Scan for the cell matching the given text and deliver its [X, Y] coordinate at center. 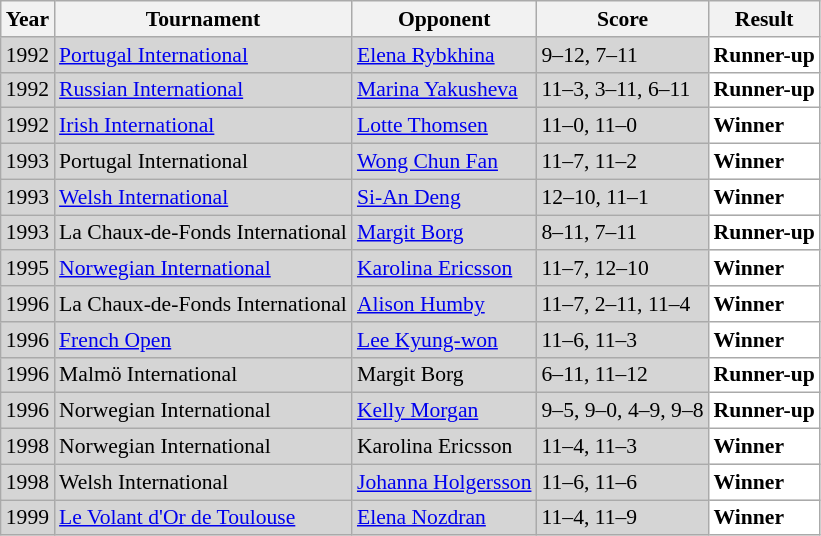
1995 [28, 269]
Elena Rybkhina [444, 55]
6–11, 11–12 [623, 375]
Russian International [203, 90]
Result [764, 19]
1999 [28, 518]
Wong Chun Fan [444, 162]
11–6, 11–3 [623, 340]
11–0, 11–0 [623, 126]
Johanna Holgersson [444, 482]
11–7, 11–2 [623, 162]
11–4, 11–3 [623, 447]
Si-An Deng [444, 197]
Tournament [203, 19]
11–3, 3–11, 6–11 [623, 90]
Year [28, 19]
11–6, 11–6 [623, 482]
Irish International [203, 126]
12–10, 11–1 [623, 197]
Lotte Thomsen [444, 126]
8–11, 7–11 [623, 233]
Alison Humby [444, 304]
9–5, 9–0, 4–9, 9–8 [623, 411]
Marina Yakusheva [444, 90]
Score [623, 19]
11–7, 12–10 [623, 269]
Lee Kyung-won [444, 340]
11–4, 11–9 [623, 518]
Le Volant d'Or de Toulouse [203, 518]
11–7, 2–11, 11–4 [623, 304]
9–12, 7–11 [623, 55]
Opponent [444, 19]
Elena Nozdran [444, 518]
Malmö International [203, 375]
French Open [203, 340]
Kelly Morgan [444, 411]
